Identify which cell holds the provided text, then report its [X, Y] central coordinate. 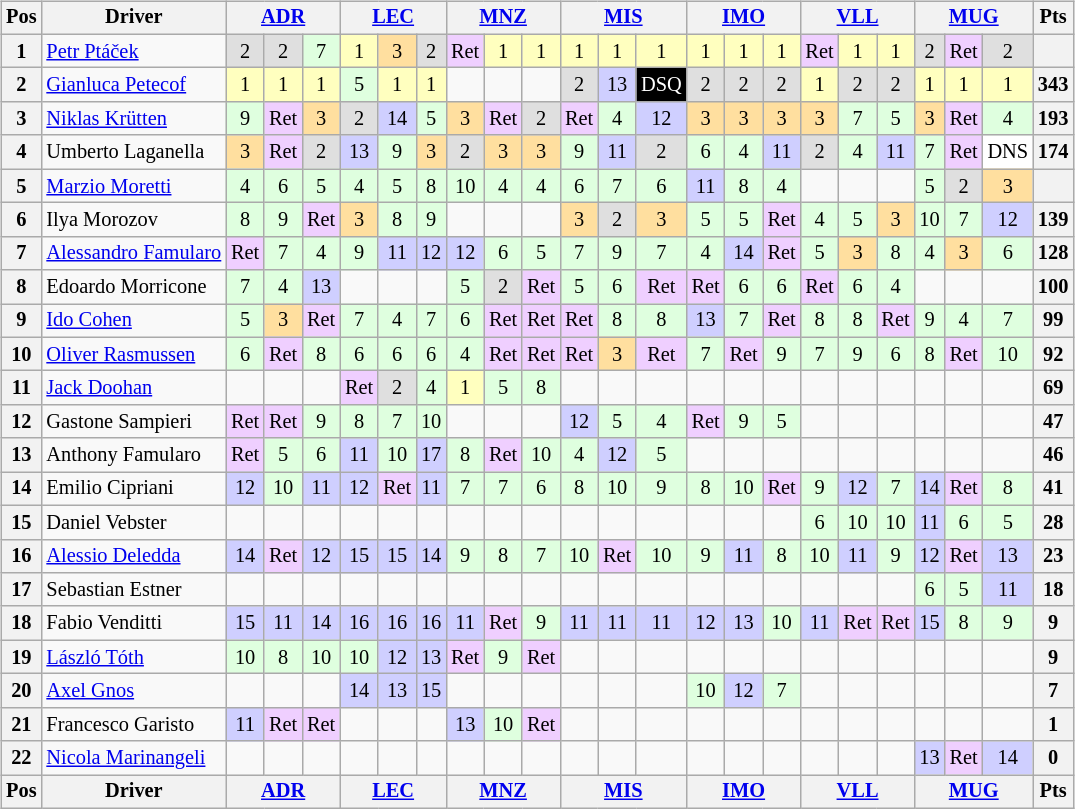
19 [21, 657]
Alessio Deledda [134, 556]
99 [1053, 321]
21 [21, 724]
Daniel Vebster [134, 522]
Francesco Garisto [134, 724]
Alessandro Famularo [134, 253]
0 [1053, 758]
92 [1053, 354]
Fabio Venditti [134, 623]
28 [1053, 522]
László Tóth [134, 657]
Jack Doohan [134, 388]
Marzio Moretti [134, 186]
Ilya Morozov [134, 220]
343 [1053, 85]
Gastone Sampieri [134, 422]
Anthony Famularo [134, 455]
Niklas Krütten [134, 119]
22 [21, 758]
Nicola Marinangeli [134, 758]
193 [1053, 119]
128 [1053, 253]
Petr Ptáček [134, 51]
20 [21, 691]
DNS [1008, 152]
46 [1053, 455]
139 [1053, 220]
Emilio Cipriani [134, 489]
Edoardo Morricone [134, 287]
Umberto Laganella [134, 152]
41 [1053, 489]
Ido Cohen [134, 321]
Gianluca Petecof [134, 85]
174 [1053, 152]
Sebastian Estner [134, 590]
69 [1053, 388]
100 [1053, 287]
DSQ [661, 85]
Axel Gnos [134, 691]
47 [1053, 422]
23 [1053, 556]
Oliver Rasmussen [134, 354]
